For the text-containing cell, return its midpoint in [X, Y] coordinate format. 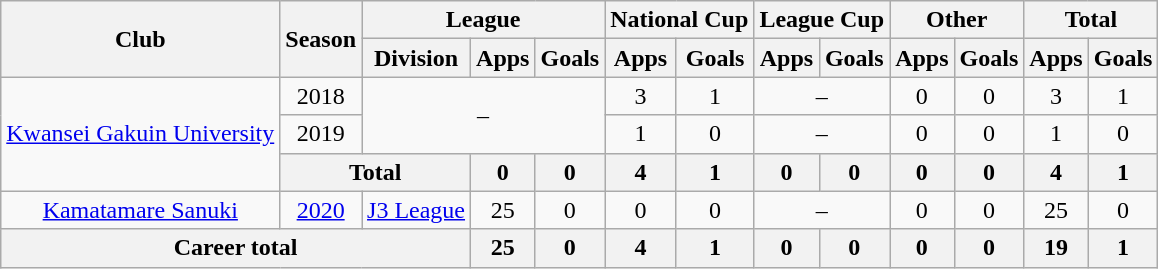
Other [957, 20]
Career total [236, 248]
Kwansei Gakuin University [140, 134]
2018 [321, 96]
League [484, 20]
2020 [321, 210]
Division [416, 58]
League Cup [822, 20]
2019 [321, 134]
Kamatamare Sanuki [140, 210]
Season [321, 39]
J3 League [416, 210]
Club [140, 39]
National Cup [680, 20]
19 [1056, 248]
